Determine the [x, y] coordinate at the center of the cell enclosing the given text.  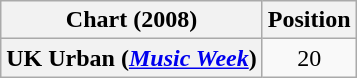
Position [309, 20]
20 [309, 58]
UK Urban (Music Week) [132, 58]
Chart (2008) [132, 20]
